Output the [x, y] coordinate of the center of the cell containing the given text.  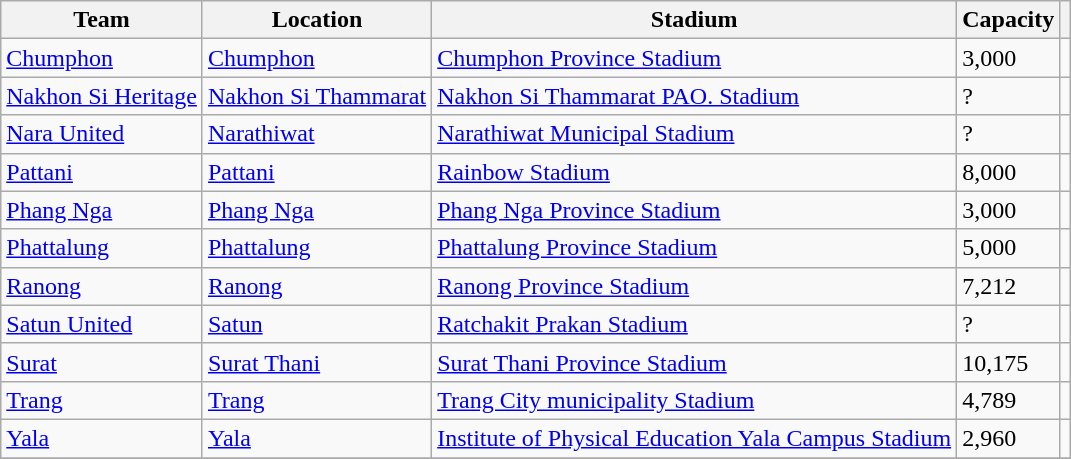
Team [102, 20]
10,175 [1008, 362]
Institute of Physical Education Yala Campus Stadium [694, 438]
Satun United [102, 324]
Trang City municipality Stadium [694, 400]
Surat Thani Province Stadium [694, 362]
Surat Thani [316, 362]
Satun [316, 324]
4,789 [1008, 400]
Nakhon Si Thammarat PAO. Stadium [694, 96]
Capacity [1008, 20]
Narathiwat Municipal Stadium [694, 134]
Ratchakit Prakan Stadium [694, 324]
7,212 [1008, 286]
Location [316, 20]
Stadium [694, 20]
Narathiwat [316, 134]
Rainbow Stadium [694, 172]
5,000 [1008, 248]
Chumphon Province Stadium [694, 58]
Ranong Province Stadium [694, 286]
Nakhon Si Heritage [102, 96]
8,000 [1008, 172]
Phang Nga Province Stadium [694, 210]
Phattalung Province Stadium [694, 248]
Nara United [102, 134]
Surat [102, 362]
Nakhon Si Thammarat [316, 96]
2,960 [1008, 438]
